Pinpoint the cell where the given text exists, returning its (X, Y) midpoint coordinate. 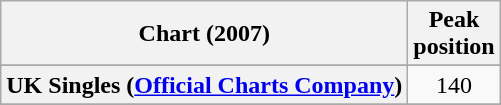
Peakposition (454, 34)
140 (454, 85)
UK Singles (Official Charts Company) (204, 85)
Chart (2007) (204, 34)
